Determine the (X, Y) coordinate at the center of the cell enclosing the given text.  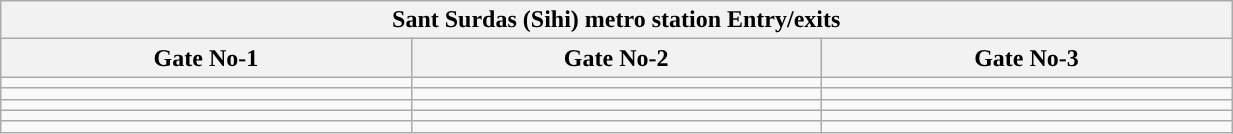
Gate No-3 (1026, 58)
Gate No-1 (206, 58)
Gate No-2 (616, 58)
Sant Surdas (Sihi) metro station Entry/exits (616, 20)
